Capture the cell that displays the provided text and extract its (x, y) central coordinate. 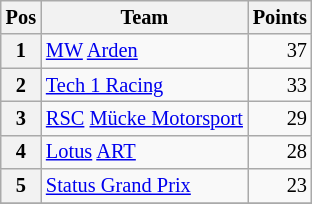
Pos (21, 17)
Points (280, 17)
RSC Mücke Motorsport (144, 118)
Tech 1 Racing (144, 85)
29 (280, 118)
5 (21, 186)
23 (280, 186)
Status Grand Prix (144, 186)
1 (21, 51)
3 (21, 118)
Lotus ART (144, 152)
Team (144, 17)
2 (21, 85)
37 (280, 51)
28 (280, 152)
33 (280, 85)
4 (21, 152)
MW Arden (144, 51)
